Detect which cell encompasses the target text, then output its [x, y] center coordinate. 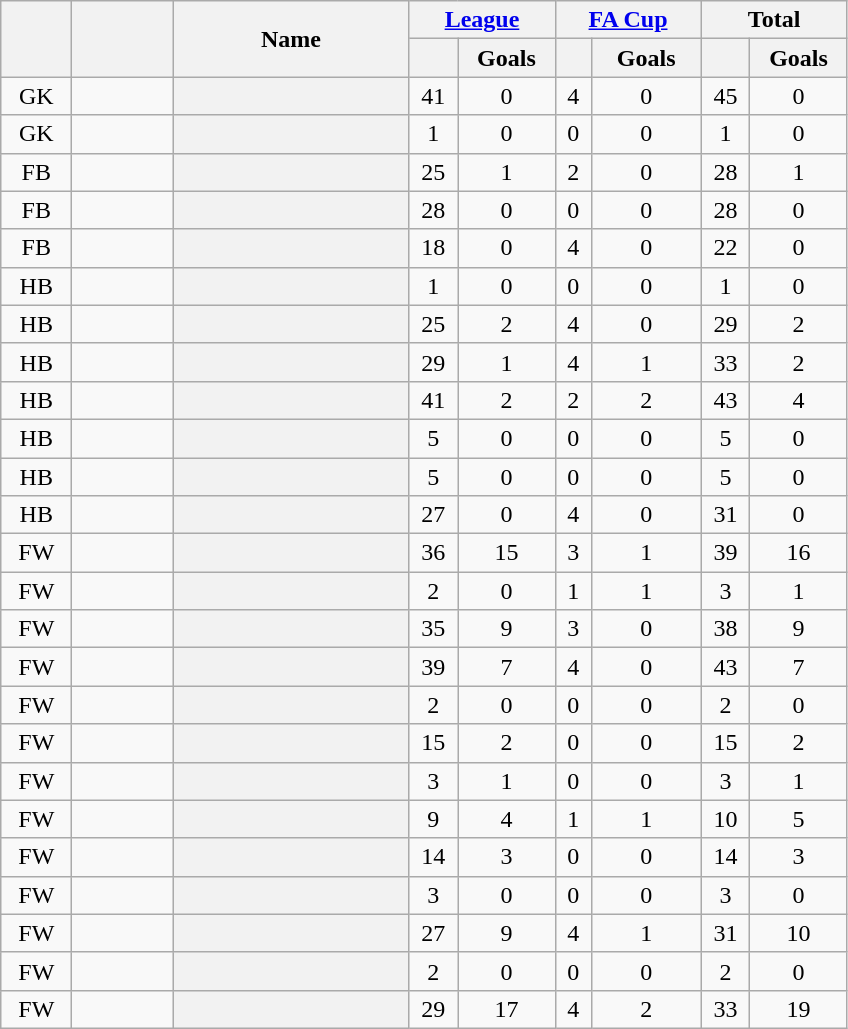
Total [774, 20]
17 [506, 1009]
38 [726, 629]
35 [434, 629]
22 [726, 248]
19 [798, 1009]
45 [726, 96]
FA Cup [628, 20]
Name [291, 39]
18 [434, 248]
League [482, 20]
36 [434, 553]
16 [798, 553]
